Capture the cell that displays the provided text and extract its [x, y] central coordinate. 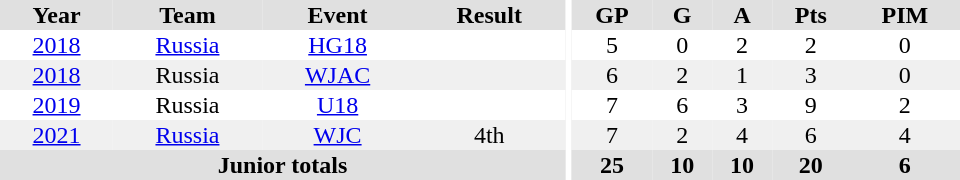
2019 [56, 105]
5 [612, 45]
WJAC [338, 75]
Event [338, 15]
20 [811, 165]
HG18 [338, 45]
25 [612, 165]
Junior totals [282, 165]
4th [489, 135]
G [682, 15]
Pts [811, 15]
9 [811, 105]
Year [56, 15]
WJC [338, 135]
A [742, 15]
U18 [338, 105]
GP [612, 15]
PIM [905, 15]
Team [188, 15]
2021 [56, 135]
Result [489, 15]
1 [742, 75]
